Search for the cell housing the specified text and yield its (x, y) center coordinate. 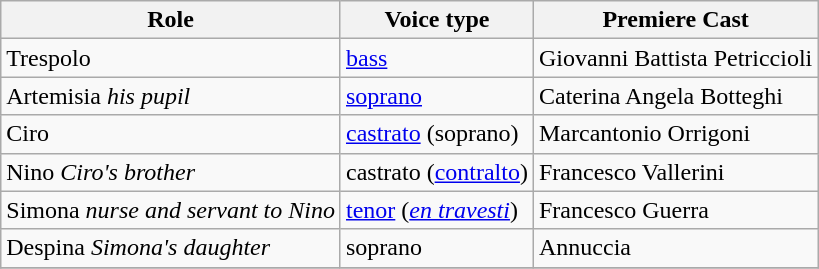
Role (171, 20)
Trespolo (171, 58)
Francesco Vallerini (675, 172)
Francesco Guerra (675, 210)
castrato (soprano) (436, 134)
Nino Ciro's brother (171, 172)
tenor (en travesti) (436, 210)
castrato (contralto) (436, 172)
Giovanni Battista Petriccioli (675, 58)
Simona nurse and servant to Nino (171, 210)
Caterina Angela Botteghi (675, 96)
Marcantonio Orrigoni (675, 134)
Artemisia his pupil (171, 96)
Annuccia (675, 248)
Despina Simona's daughter (171, 248)
Voice type (436, 20)
Premiere Cast (675, 20)
Ciro (171, 134)
bass (436, 58)
